Output the [X, Y] coordinate of the center of the cell containing the given text.  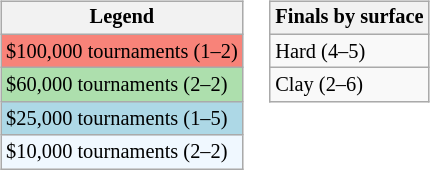
$100,000 tournaments (1–2) [122, 51]
$60,000 tournaments (2–2) [122, 85]
Finals by surface [349, 18]
$10,000 tournaments (2–2) [122, 152]
Legend [122, 18]
Clay (2–6) [349, 85]
$25,000 tournaments (1–5) [122, 119]
Hard (4–5) [349, 51]
